Return the (X, Y) coordinate for the center point of the cell that contains the specified text.  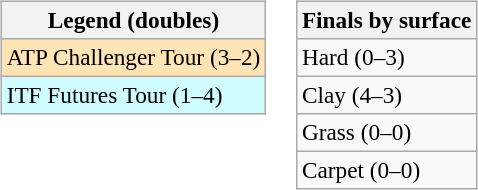
Finals by surface (387, 20)
Hard (0–3) (387, 57)
Legend (doubles) (133, 20)
Grass (0–0) (387, 133)
ATP Challenger Tour (3–2) (133, 57)
Clay (4–3) (387, 95)
ITF Futures Tour (1–4) (133, 95)
Carpet (0–0) (387, 171)
